Return (x, y) of the center of cell containing provided text 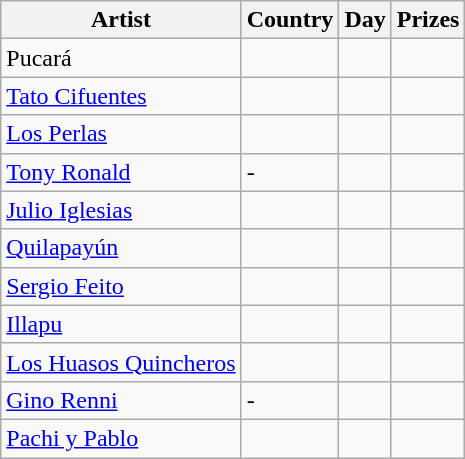
Gino Renni (121, 400)
Quilapayún (121, 248)
Pachi y Pablo (121, 438)
Tato Cifuentes (121, 96)
Country (290, 20)
Illapu (121, 324)
Los Perlas (121, 134)
Los Huasos Quincheros (121, 362)
Pucará (121, 58)
Julio Iglesias (121, 210)
Prizes (428, 20)
Day (365, 20)
Artist (121, 20)
Sergio Feito (121, 286)
Tony Ronald (121, 172)
